Capture the cell that displays the provided text and extract its (X, Y) central coordinate. 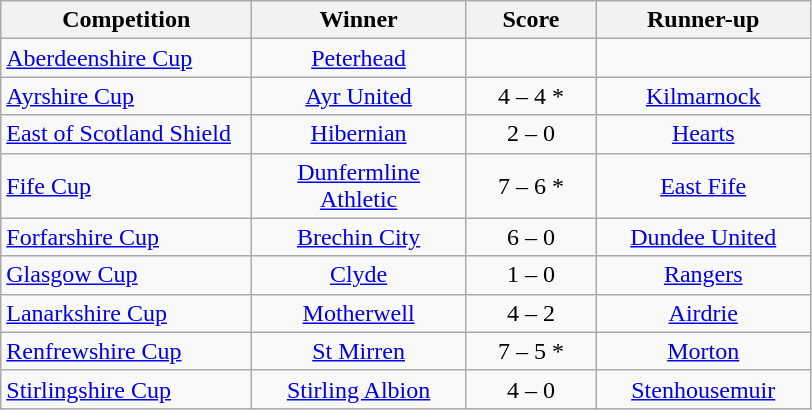
Stirlingshire Cup (126, 389)
Stirling Albion (359, 389)
Winner (359, 20)
7 – 6 * (530, 186)
Dundee United (703, 237)
Competition (126, 20)
Hibernian (359, 134)
4 – 0 (530, 389)
Brechin City (359, 237)
St Mirren (359, 351)
Ayrshire Cup (126, 96)
Score (530, 20)
East of Scotland Shield (126, 134)
Renfrewshire Cup (126, 351)
Motherwell (359, 313)
Runner-up (703, 20)
Glasgow Cup (126, 275)
Fife Cup (126, 186)
Morton (703, 351)
2 – 0 (530, 134)
Ayr United (359, 96)
Airdrie (703, 313)
Kilmarnock (703, 96)
Clyde (359, 275)
6 – 0 (530, 237)
East Fife (703, 186)
1 – 0 (530, 275)
4 – 2 (530, 313)
Aberdeenshire Cup (126, 58)
7 – 5 * (530, 351)
Hearts (703, 134)
Stenhousemuir (703, 389)
4 – 4 * (530, 96)
Lanarkshire Cup (126, 313)
Peterhead (359, 58)
Rangers (703, 275)
Dunfermline Athletic (359, 186)
Forfarshire Cup (126, 237)
